Identify which cell holds the provided text, then report its (X, Y) central coordinate. 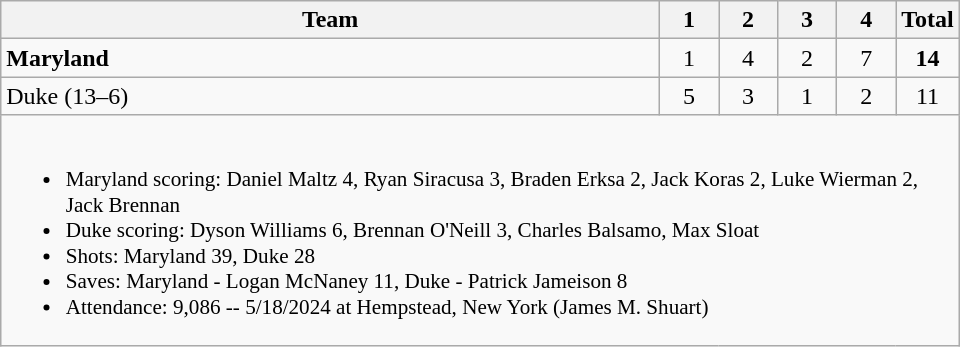
5 (688, 96)
7 (866, 58)
Total (928, 20)
11 (928, 96)
Maryland (330, 58)
Duke (13–6) (330, 96)
Team (330, 20)
14 (928, 58)
